Find where the given text appears and provide that cell's center as [X, Y] coordinate. 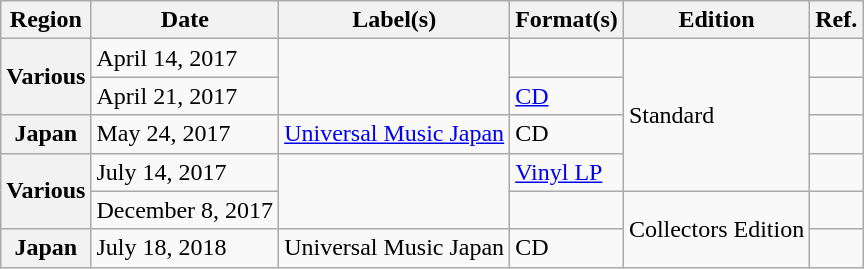
April 21, 2017 [185, 96]
December 8, 2017 [185, 210]
April 14, 2017 [185, 58]
Standard [716, 115]
Edition [716, 20]
July 14, 2017 [185, 172]
Ref. [836, 20]
Region [46, 20]
Collectors Edition [716, 229]
Format(s) [567, 20]
May 24, 2017 [185, 134]
Vinyl LP [567, 172]
Date [185, 20]
Label(s) [394, 20]
July 18, 2018 [185, 248]
